Extract the (x, y) coordinate from the center of the cell holding the provided text.  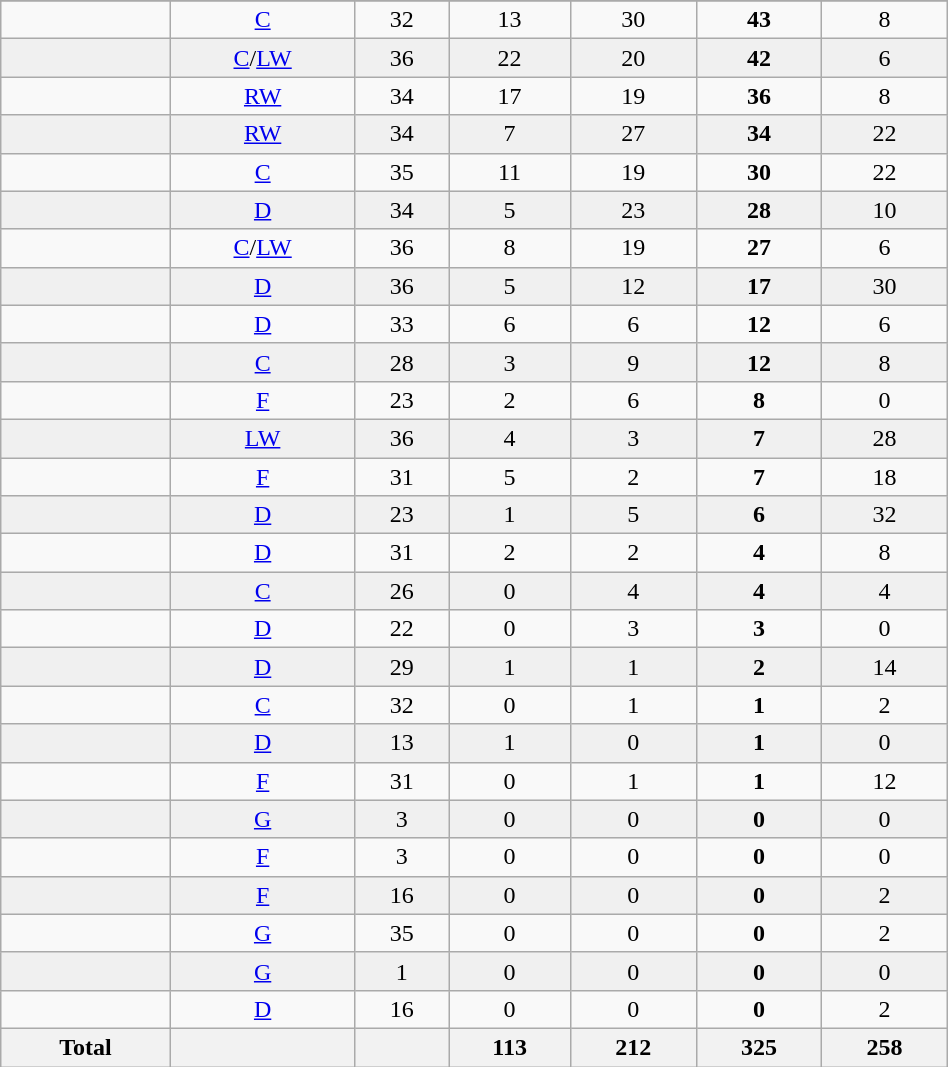
14 (885, 667)
43 (759, 20)
325 (759, 1047)
42 (759, 58)
18 (885, 477)
33 (402, 324)
LW (262, 438)
113 (510, 1047)
11 (510, 172)
26 (402, 591)
Total (86, 1047)
258 (885, 1047)
29 (402, 667)
212 (634, 1047)
20 (634, 58)
9 (634, 362)
10 (885, 210)
